Locate the cell with the specified text and output its (X, Y) center coordinate. 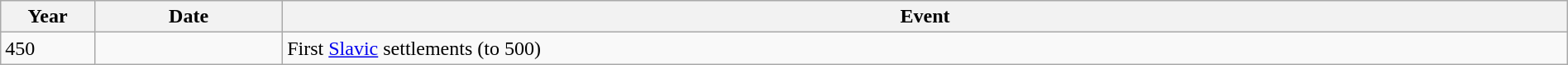
Year (48, 17)
450 (48, 48)
First Slavic settlements (to 500) (925, 48)
Date (189, 17)
Event (925, 17)
